Determine the (x, y) coordinate at the center of the cell enclosing the given text.  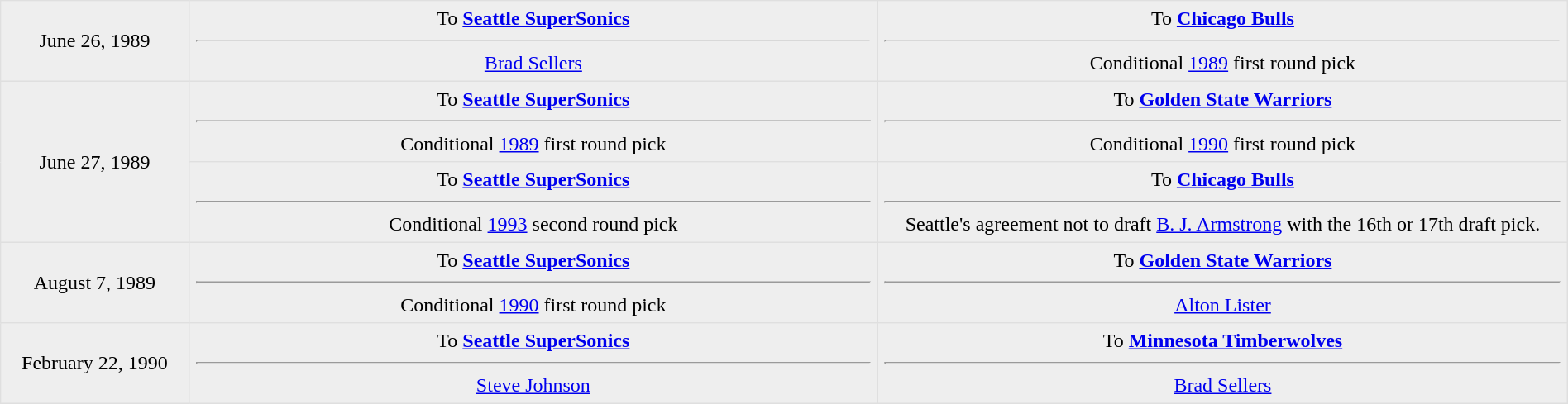
To Seattle SuperSonicsConditional 1993 second round pick (533, 202)
To Chicago BullsConditional 1989 first round pick (1223, 41)
To Golden State WarriorsAlton Lister (1223, 283)
To Seattle SuperSonicsBrad Sellers (533, 41)
To Chicago BullsSeattle's agreement not to draft B. J. Armstrong with the 16th or 17th draft pick. (1223, 202)
To Minnesota TimberwolvesBrad Sellers (1223, 364)
To Seattle SuperSonicsConditional 1990 first round pick (533, 283)
To Seattle SuperSonicsConditional 1989 first round pick (533, 121)
August 7, 1989 (94, 283)
February 22, 1990 (94, 364)
June 27, 1989 (94, 162)
To Seattle SuperSonicsSteve Johnson (533, 364)
June 26, 1989 (94, 41)
To Golden State WarriorsConditional 1990 first round pick (1223, 121)
